Determine the [x, y] coordinate at the center of the cell enclosing the given text.  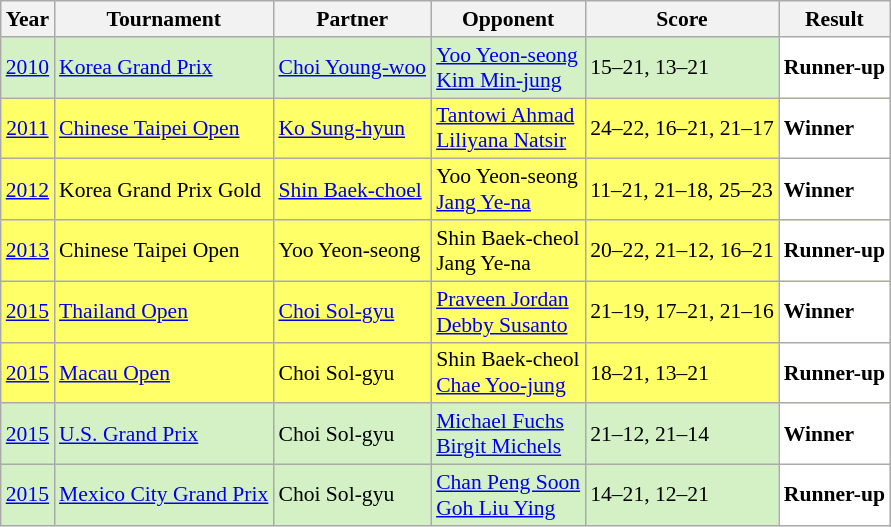
20–22, 21–12, 16–21 [682, 250]
Tournament [164, 19]
Result [834, 19]
Yoo Yeon-seong Jang Ye-na [508, 190]
Yoo Yeon-seong Kim Min-jung [508, 68]
Choi Young-woo [352, 68]
Tantowi Ahmad Liliyana Natsir [508, 128]
11–21, 21–18, 25–23 [682, 190]
Ko Sung-hyun [352, 128]
Mexico City Grand Prix [164, 496]
2011 [28, 128]
Partner [352, 19]
Thailand Open [164, 312]
Macau Open [164, 372]
U.S. Grand Prix [164, 434]
21–19, 17–21, 21–16 [682, 312]
Shin Baek-cheol Jang Ye-na [508, 250]
2013 [28, 250]
Korea Grand Prix [164, 68]
24–22, 16–21, 21–17 [682, 128]
2012 [28, 190]
Chan Peng Soon Goh Liu Ying [508, 496]
Shin Baek-cheol Chae Yoo-jung [508, 372]
Shin Baek-choel [352, 190]
Year [28, 19]
Score [682, 19]
Michael Fuchs Birgit Michels [508, 434]
18–21, 13–21 [682, 372]
Praveen Jordan Debby Susanto [508, 312]
14–21, 12–21 [682, 496]
2010 [28, 68]
21–12, 21–14 [682, 434]
Korea Grand Prix Gold [164, 190]
Opponent [508, 19]
15–21, 13–21 [682, 68]
Yoo Yeon-seong [352, 250]
